Extract the [X, Y] coordinate from the center of the cell holding the provided text.  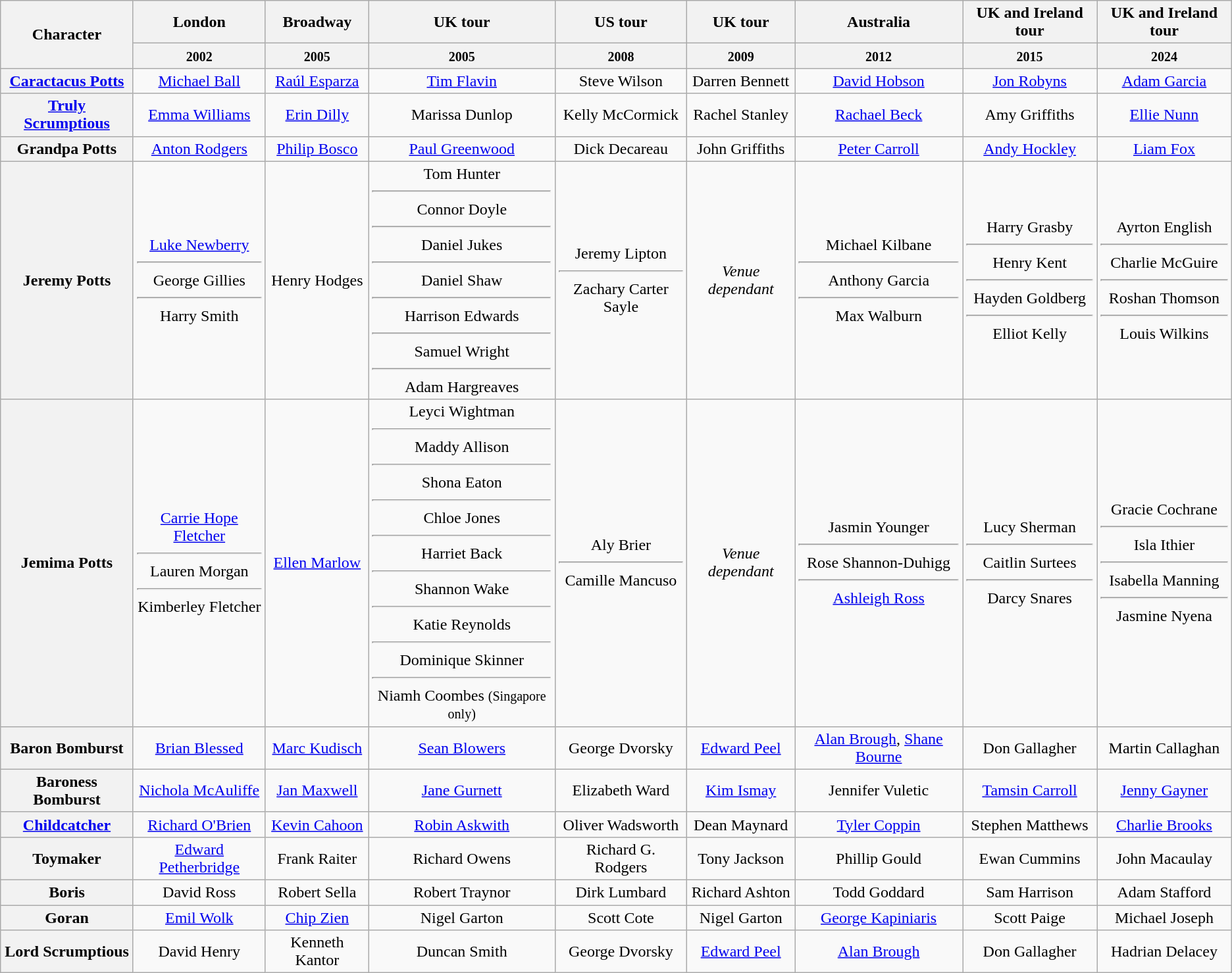
Dirk Lumbard [621, 892]
Richard Owens [462, 858]
Raúl Esparza [317, 81]
Anton Rodgers [199, 149]
Jon Robyns [1030, 81]
US tour [621, 22]
Jasmin YoungerRose Shannon-DuhiggAshleigh Ross [879, 563]
Hadrian Delacey [1165, 951]
David Henry [199, 951]
Frank Raiter [317, 858]
Jenny Gayner [1165, 791]
Liam Fox [1165, 149]
2008 [621, 56]
Jemima Potts [67, 563]
Duncan Smith [462, 951]
Darren Bennett [741, 81]
Adam Garcia [1165, 81]
Ewan Cummins [1030, 858]
Goran [67, 918]
Tamsin Carroll [1030, 791]
Tyler Coppin [879, 824]
Carrie Hope FletcherLauren MorganKimberley Fletcher [199, 563]
Todd Goddard [879, 892]
Rachael Beck [879, 114]
Emil Wolk [199, 918]
Aly BrierCamille Mancuso [621, 563]
Ellie Nunn [1165, 114]
Truly Scrumptious [67, 114]
Scott Paige [1030, 918]
Alan Brough, Shane Bourne [879, 747]
Sam Harrison [1030, 892]
John Macaulay [1165, 858]
2015 [1030, 56]
Sean Blowers [462, 747]
Chip Zien [317, 918]
Kenneth Kantor [317, 951]
Kim Ismay [741, 791]
Erin Dilly [317, 114]
Nichola McAuliffe [199, 791]
Adam Stafford [1165, 892]
Lucy ShermanCaitlin SurteesDarcy Snares [1030, 563]
2002 [199, 56]
Caractacus Potts [67, 81]
Tom HunterConnor DoyleDaniel JukesDaniel ShawHarrison EdwardsSamuel WrightAdam Hargreaves [462, 280]
Henry Hodges [317, 280]
Oliver Wadsworth [621, 824]
Dick Decareau [621, 149]
Alan Brough [879, 951]
Amy Griffiths [1030, 114]
Boris [67, 892]
Elizabeth Ward [621, 791]
David Hobson [879, 81]
Broadway [317, 22]
Richard G. Rodgers [621, 858]
Ayrton EnglishCharlie McGuireRoshan ThomsonLouis Wilkins [1165, 280]
2012 [879, 56]
Brian Blessed [199, 747]
Kevin Cahoon [317, 824]
Richard O'Brien [199, 824]
Kelly McCormick [621, 114]
Toymaker [67, 858]
Leyci WightmanMaddy AllisonShona EatonChloe JonesHarriet BackShannon WakeKatie ReynoldsDominique SkinnerNiamh Coombes (Singapore only) [462, 563]
Baroness Bomburst [67, 791]
2009 [741, 56]
Lord Scrumptious [67, 951]
Philip Bosco [317, 149]
Dean Maynard [741, 824]
Michael KilbaneAnthony GarciaMax Walburn [879, 280]
Richard Ashton [741, 892]
Jennifer Vuletic [879, 791]
David Ross [199, 892]
John Griffiths [741, 149]
Childcatcher [67, 824]
London [199, 22]
George Kapiniaris [879, 918]
Stephen Matthews [1030, 824]
Character [67, 34]
Tim Flavin [462, 81]
Robert Traynor [462, 892]
Luke NewberryGeorge GilliesHarry Smith [199, 280]
Steve Wilson [621, 81]
Charlie Brooks [1165, 824]
Jeremy Potts [67, 280]
Peter Carroll [879, 149]
Jeremy LiptonZachary Carter Sayle [621, 280]
Rachel Stanley [741, 114]
Jane Gurnett [462, 791]
Marc Kudisch [317, 747]
Paul Greenwood [462, 149]
Baron Bomburst [67, 747]
Jan Maxwell [317, 791]
Gracie CochraneIsla IthierIsabella ManningJasmine Nyena [1165, 563]
Grandpa Potts [67, 149]
Michael Joseph [1165, 918]
Andy Hockley [1030, 149]
2024 [1165, 56]
Australia [879, 22]
Robert Sella [317, 892]
Ellen Marlow [317, 563]
Tony Jackson [741, 858]
Phillip Gould [879, 858]
Robin Askwith [462, 824]
Scott Cote [621, 918]
Emma Williams [199, 114]
Edward Petherbridge [199, 858]
Martin Callaghan [1165, 747]
Marissa Dunlop [462, 114]
Harry GrasbyHenry KentHayden GoldbergElliot Kelly [1030, 280]
Michael Ball [199, 81]
